Search for the cell housing the specified text and yield its (x, y) center coordinate. 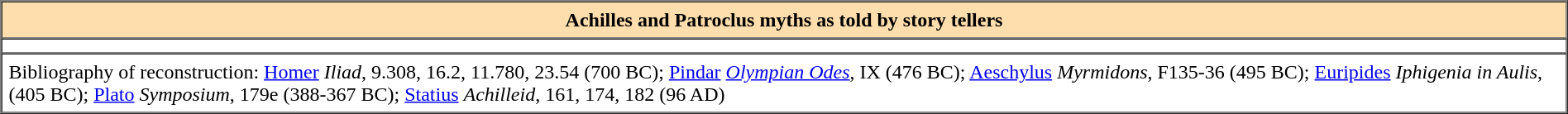
Achilles and Patroclus myths as told by story tellers (784, 20)
